Pinpoint the cell where the given text exists, returning its [X, Y] midpoint coordinate. 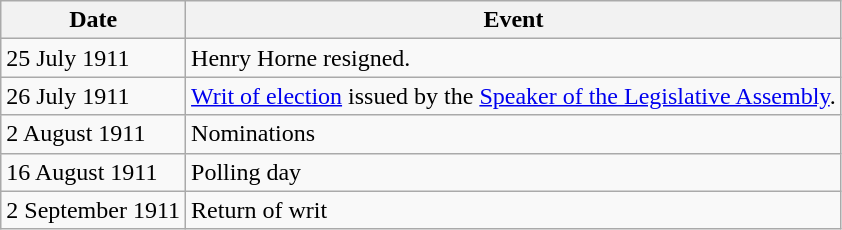
2 August 1911 [94, 134]
Event [514, 20]
Date [94, 20]
25 July 1911 [94, 58]
Return of writ [514, 210]
Writ of election issued by the Speaker of the Legislative Assembly. [514, 96]
Nominations [514, 134]
Henry Horne resigned. [514, 58]
26 July 1911 [94, 96]
2 September 1911 [94, 210]
16 August 1911 [94, 172]
Polling day [514, 172]
